For the text-containing cell, return its midpoint in (x, y) coordinate format. 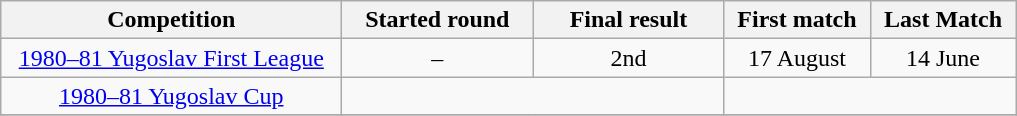
2nd (628, 58)
Last Match (943, 20)
– (438, 58)
First match (797, 20)
Final result (628, 20)
1980–81 Yugoslav Cup (172, 96)
Started round (438, 20)
1980–81 Yugoslav First League (172, 58)
17 August (797, 58)
Competition (172, 20)
14 June (943, 58)
